Return (x, y) of the center of cell containing provided text 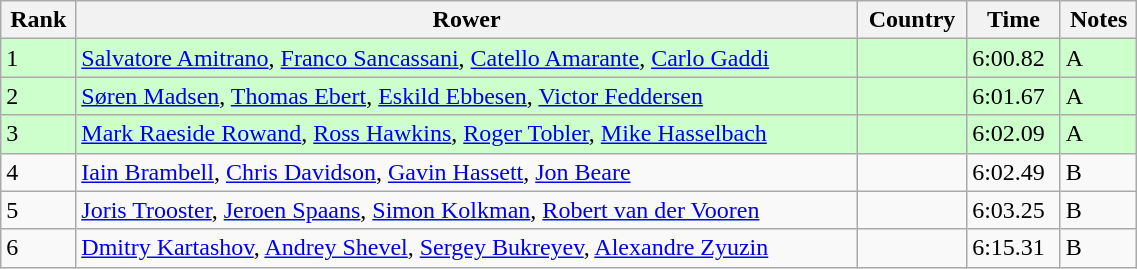
6:02.49 (1014, 172)
6:15.31 (1014, 248)
5 (38, 210)
Country (912, 20)
Salvatore Amitrano, Franco Sancassani, Catello Amarante, Carlo Gaddi (467, 58)
4 (38, 172)
Joris Trooster, Jeroen Spaans, Simon Kolkman, Robert van der Vooren (467, 210)
6:00.82 (1014, 58)
3 (38, 134)
6 (38, 248)
Mark Raeside Rowand, Ross Hawkins, Roger Tobler, Mike Hasselbach (467, 134)
Iain Brambell, Chris Davidson, Gavin Hassett, Jon Beare (467, 172)
Notes (1098, 20)
Rower (467, 20)
6:02.09 (1014, 134)
6:03.25 (1014, 210)
Time (1014, 20)
2 (38, 96)
1 (38, 58)
Rank (38, 20)
Søren Madsen, Thomas Ebert, Eskild Ebbesen, Victor Feddersen (467, 96)
6:01.67 (1014, 96)
Dmitry Kartashov, Andrey Shevel, Sergey Bukreyev, Alexandre Zyuzin (467, 248)
